Pinpoint the cell where the given text exists, returning its (X, Y) midpoint coordinate. 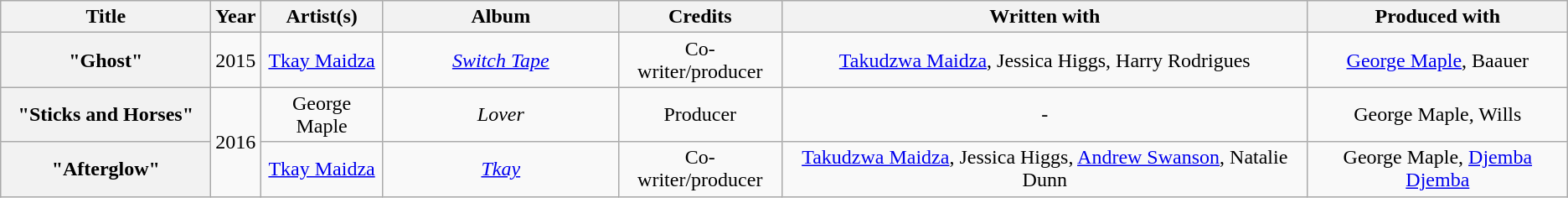
Tkay (501, 169)
"Afterglow" (106, 169)
2015 (236, 60)
Produced with (1437, 17)
Credits (700, 17)
Year (236, 17)
Producer (700, 114)
"Ghost" (106, 60)
Takudzwa Maidza, Jessica Higgs, Harry Rodrigues (1044, 60)
George Maple, Wills (1437, 114)
Lover (501, 114)
George Maple, Baauer (1437, 60)
"Sticks and Horses" (106, 114)
Takudzwa Maidza, Jessica Higgs, Andrew Swanson, Natalie Dunn (1044, 169)
Written with (1044, 17)
George Maple (322, 114)
Switch Tape (501, 60)
- (1044, 114)
Artist(s) (322, 17)
Title (106, 17)
2016 (236, 142)
George Maple, Djemba Djemba (1437, 169)
Album (501, 17)
